From the cell containing the given text, extract its center point as (X, Y) coordinate. 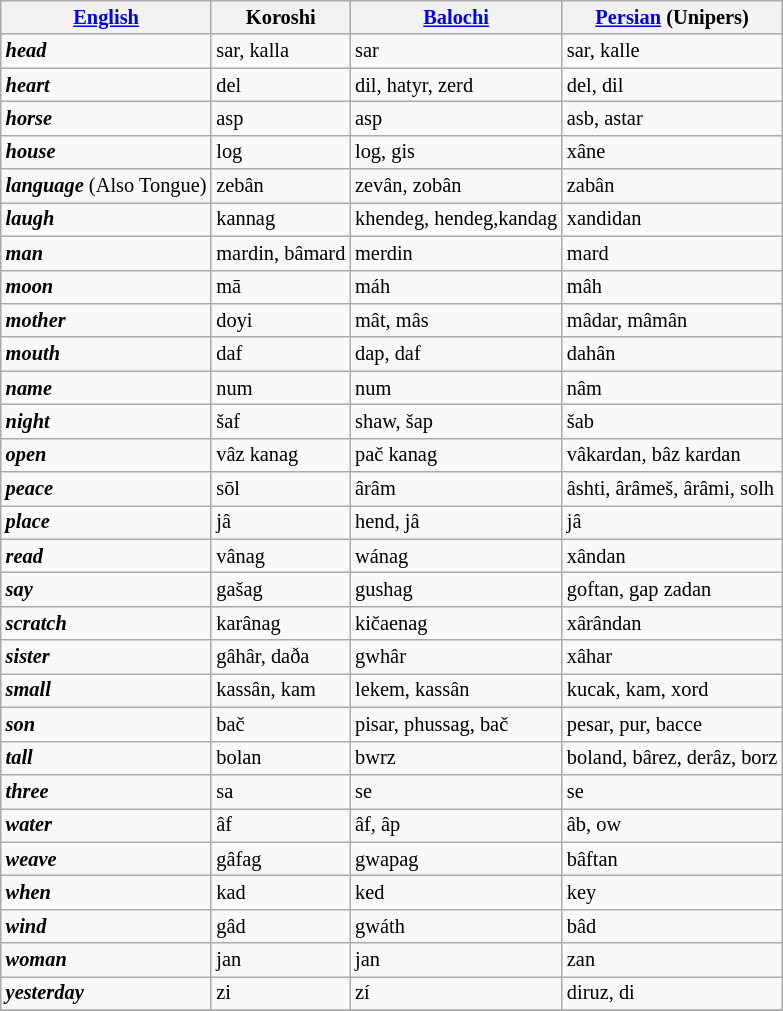
water (106, 825)
gwhâr (456, 657)
mouth (106, 354)
gâd (280, 926)
âf, âp (456, 825)
laugh (106, 219)
bolan (280, 758)
place (106, 522)
xandidan (672, 219)
three (106, 791)
mā (280, 287)
bač (280, 724)
tall (106, 758)
kičaenag (456, 623)
goftan, gap zadan (672, 589)
language (Also Tongue) (106, 186)
key (672, 892)
xâhar (672, 657)
xândan (672, 556)
sa (280, 791)
heart (106, 85)
sar, kalla (280, 51)
zabân (672, 186)
khendeg, hendeg,kandag (456, 219)
kucak, kam, xord (672, 690)
zan (672, 960)
nâm (672, 388)
hend, jâ (456, 522)
kad (280, 892)
kannag (280, 219)
wind (106, 926)
dil, hatyr, zerd (456, 85)
house (106, 152)
gushag (456, 589)
pač kanag (456, 455)
horse (106, 118)
sar (456, 51)
woman (106, 960)
log, gis (456, 152)
lekem, kassân (456, 690)
mardin, bâmard (280, 253)
šaf (280, 421)
son (106, 724)
bâftan (672, 859)
zí (456, 993)
mâdar, mâmân (672, 320)
sar, kalle (672, 51)
del (280, 85)
kassân, kam (280, 690)
doyi (280, 320)
when (106, 892)
peace (106, 489)
dap, daf (456, 354)
asb, astar (672, 118)
pisar, phussag, bač (456, 724)
gâhâr, daða (280, 657)
máh (456, 287)
merdin (456, 253)
open (106, 455)
mât, mâs (456, 320)
zi (280, 993)
boland, bârez, derâz, borz (672, 758)
pesar, pur, bacce (672, 724)
dahân (672, 354)
gašag (280, 589)
Persian (Unipers) (672, 17)
diruz, di (672, 993)
Balochi (456, 17)
zebân (280, 186)
small (106, 690)
daf (280, 354)
say (106, 589)
English (106, 17)
mâh (672, 287)
mard (672, 253)
scratch (106, 623)
Koroshi (280, 17)
log (280, 152)
bwrz (456, 758)
vâkardan, bâz kardan (672, 455)
šab (672, 421)
name (106, 388)
mother (106, 320)
weave (106, 859)
sōl (280, 489)
gâfag (280, 859)
ked (456, 892)
head (106, 51)
âshti, ârâmeš, ârâmi, solh (672, 489)
read (106, 556)
del, dil (672, 85)
vâz kanag (280, 455)
night (106, 421)
âb, ow (672, 825)
man (106, 253)
xârândan (672, 623)
ârâm (456, 489)
zevân, zobân (456, 186)
karânag (280, 623)
xâne (672, 152)
moon (106, 287)
sister (106, 657)
bâd (672, 926)
âf (280, 825)
vânag (280, 556)
shaw, šap (456, 421)
gwáth (456, 926)
wánag (456, 556)
gwapag (456, 859)
yesterday (106, 993)
